Return the (x, y) coordinate for the center point of the cell that contains the specified text.  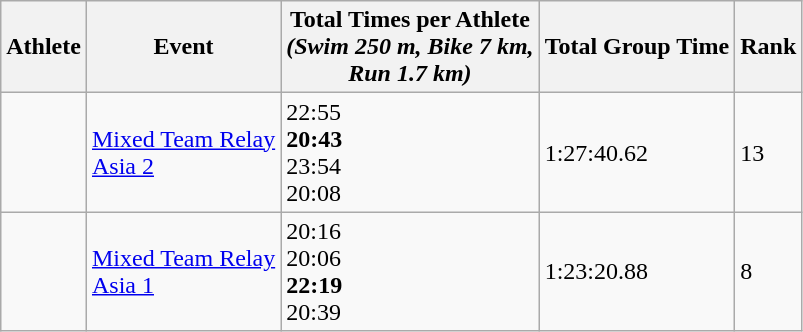
Mixed Team Relay Asia 1 (183, 272)
22:5520:4323:5420:08 (410, 152)
13 (768, 152)
8 (768, 272)
1:27:40.62 (637, 152)
1:23:20.88 (637, 272)
Event (183, 47)
Total Group Time (637, 47)
Total Times per Athlete (Swim 250 m, Bike 7 km, Run 1.7 km) (410, 47)
Rank (768, 47)
Athlete (44, 47)
Mixed Team Relay Asia 2 (183, 152)
20:1620:0622:1920:39 (410, 272)
